Detect which cell encompasses the target text, then output its (X, Y) center coordinate. 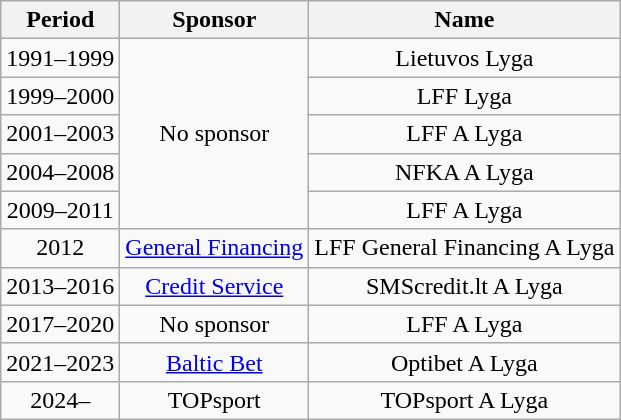
2013–2016 (60, 286)
Lietuvos Lyga (464, 58)
Baltic Bet (214, 362)
LFF Lyga (464, 96)
Period (60, 20)
TOPsport A Lyga (464, 400)
Optibet A Lyga (464, 362)
NFKA A Lyga (464, 172)
2024– (60, 400)
General Financing (214, 248)
1991–1999 (60, 58)
Name (464, 20)
LFF General Financing A Lyga (464, 248)
2009–2011 (60, 210)
Credit Service (214, 286)
Sponsor (214, 20)
2012 (60, 248)
2004–2008 (60, 172)
SMScredit.lt A Lyga (464, 286)
2001–2003 (60, 134)
TOPsport (214, 400)
2017–2020 (60, 324)
2021–2023 (60, 362)
1999–2000 (60, 96)
